Scan for the cell matching the given text and deliver its (x, y) coordinate at center. 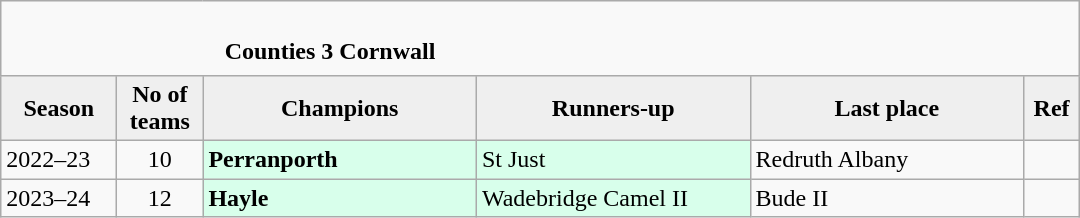
Champions (340, 108)
Hayle (340, 197)
Bude II (887, 197)
Runners-up (613, 108)
2022–23 (59, 159)
No of teams (160, 108)
12 (160, 197)
Last place (887, 108)
Wadebridge Camel II (613, 197)
Season (59, 108)
St Just (613, 159)
10 (160, 159)
Redruth Albany (887, 159)
2023–24 (59, 197)
Perranporth (340, 159)
Ref (1052, 108)
